Detect which cell encompasses the target text, then output its (x, y) center coordinate. 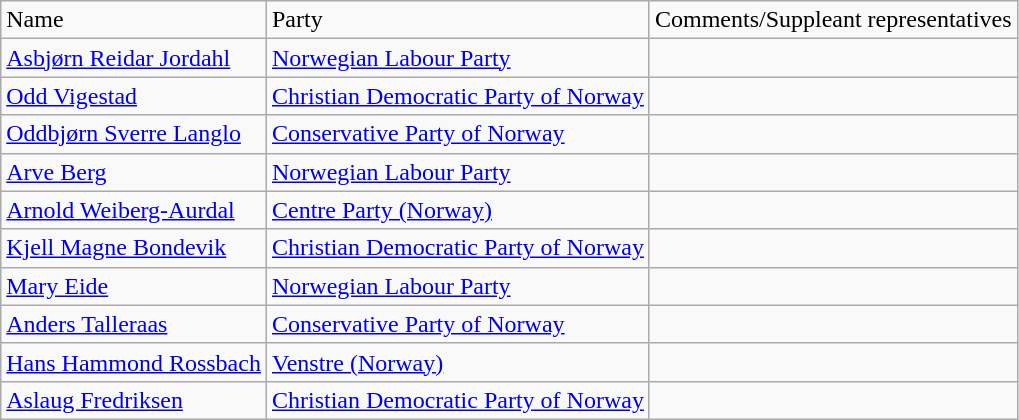
Odd Vigestad (134, 96)
Name (134, 20)
Arnold Weiberg-Aurdal (134, 210)
Party (458, 20)
Arve Berg (134, 172)
Kjell Magne Bondevik (134, 248)
Anders Talleraas (134, 324)
Centre Party (Norway) (458, 210)
Aslaug Fredriksen (134, 400)
Asbjørn Reidar Jordahl (134, 58)
Hans Hammond Rossbach (134, 362)
Oddbjørn Sverre Langlo (134, 134)
Venstre (Norway) (458, 362)
Comments/Suppleant representatives (833, 20)
Mary Eide (134, 286)
